Return [x, y] of the center of cell containing provided text 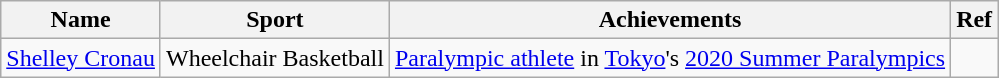
Wheelchair Basketball [274, 58]
Paralympic athlete in Tokyo's 2020 Summer Paralympics [670, 58]
Name [81, 20]
Shelley Cronau [81, 58]
Achievements [670, 20]
Sport [274, 20]
Ref [974, 20]
